Capture the cell that displays the provided text and extract its [x, y] central coordinate. 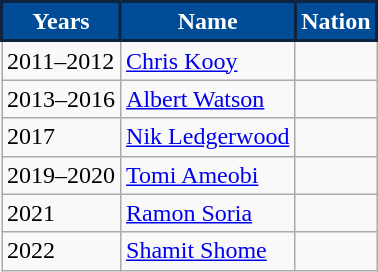
Name [208, 22]
2011–2012 [62, 60]
2022 [62, 251]
Ramon Soria [208, 213]
Years [62, 22]
Nation [336, 22]
Albert Watson [208, 99]
2019–2020 [62, 175]
2013–2016 [62, 99]
2017 [62, 137]
Nik Ledgerwood [208, 137]
Chris Kooy [208, 60]
Shamit Shome [208, 251]
Tomi Ameobi [208, 175]
2021 [62, 213]
